Provide the [x, y] coordinate of the cell's center where the given text is located.  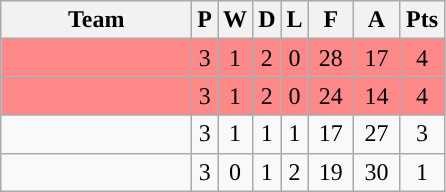
30 [377, 172]
D [267, 20]
14 [377, 96]
L [294, 20]
27 [377, 134]
24 [331, 96]
Team [96, 20]
Pts [422, 20]
A [377, 20]
28 [331, 58]
F [331, 20]
P [205, 20]
19 [331, 172]
W [236, 20]
